Return [x, y] of the center of cell containing provided text 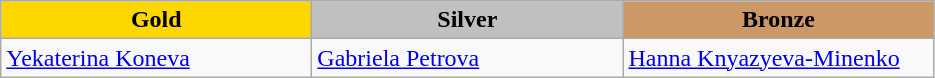
Silver [468, 20]
Hanna Knyazyeva-Minenko [778, 58]
Gold [156, 20]
Yekaterina Koneva [156, 58]
Gabriela Petrova [468, 58]
Bronze [778, 20]
